Return [x, y] of the center of cell containing provided text 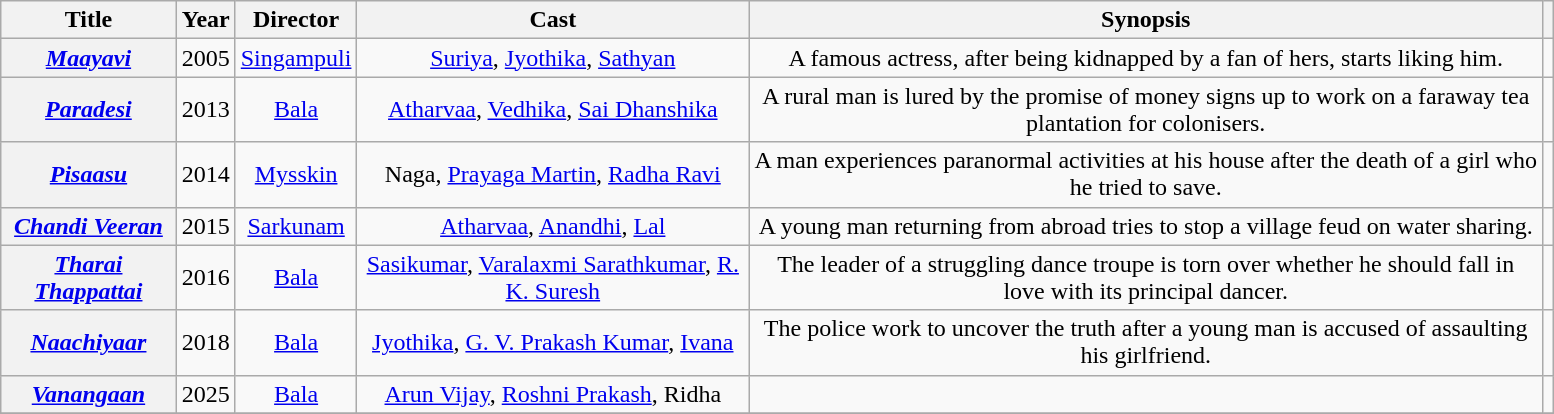
A rural man is lured by the promise of money signs up to work on a faraway tea plantation for colonisers. [1146, 110]
Suriya, Jyothika, Sathyan [553, 58]
Singampuli [296, 58]
Mysskin [296, 174]
Synopsis [1146, 20]
2005 [206, 58]
Director [296, 20]
Arun Vijay, Roshni Prakash, Ridha [553, 394]
Title [88, 20]
The police work to uncover the truth after a young man is accused of assaulting his girlfriend. [1146, 342]
A young man returning from abroad tries to stop a village feud on water sharing. [1146, 226]
The leader of a struggling dance troupe is torn over whether he should fall in love with its principal dancer. [1146, 278]
A famous actress, after being kidnapped by a fan of hers, starts liking him. [1146, 58]
2015 [206, 226]
2016 [206, 278]
2014 [206, 174]
2025 [206, 394]
Sarkunam [296, 226]
Sasikumar, Varalaxmi Sarathkumar, R. K. Suresh [553, 278]
Atharvaa, Anandhi, Lal [553, 226]
2018 [206, 342]
Pisaasu [88, 174]
Cast [553, 20]
Year [206, 20]
Naachiyaar [88, 342]
Jyothika, G. V. Prakash Kumar, Ivana [553, 342]
2013 [206, 110]
Naga, Prayaga Martin, Radha Ravi [553, 174]
Vanangaan [88, 394]
Maayavi [88, 58]
Paradesi [88, 110]
A man experiences paranormal activities at his house after the death of a girl who he tried to save. [1146, 174]
Atharvaa, Vedhika, Sai Dhanshika [553, 110]
Chandi Veeran [88, 226]
Tharai Thappattai [88, 278]
